Scan for the cell matching the given text and deliver its (X, Y) coordinate at center. 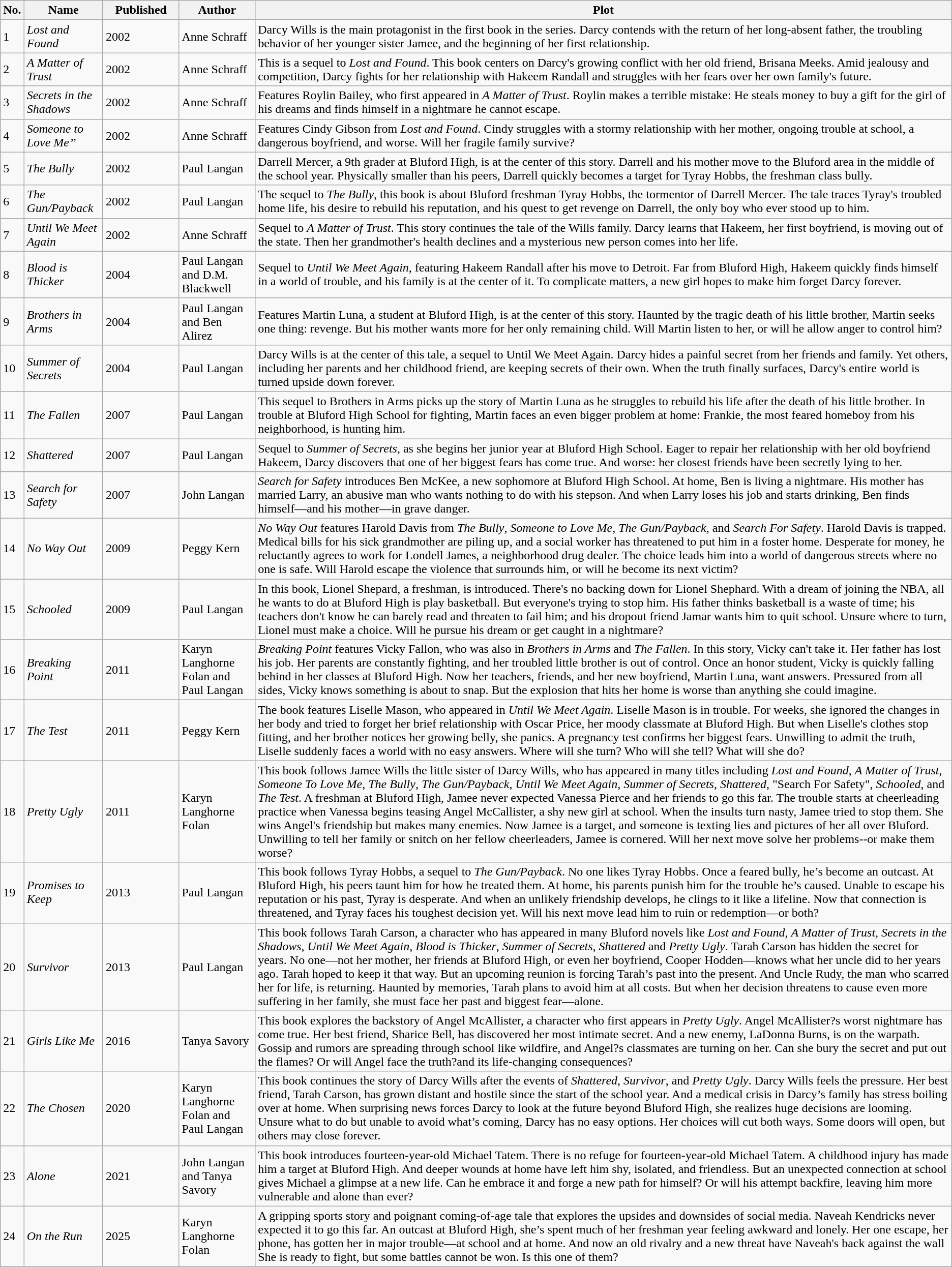
1 (12, 37)
19 (12, 893)
2 (12, 69)
7 (12, 235)
John Langan (217, 495)
4 (12, 135)
Breaking Point (63, 670)
Tanya Savory (217, 1041)
Plot (604, 10)
Until We Meet Again (63, 235)
Summer of Secrets (63, 368)
3 (12, 103)
Secrets in the Shadows (63, 103)
11 (12, 415)
8 (12, 275)
17 (12, 730)
22 (12, 1108)
21 (12, 1041)
On the Run (63, 1236)
Search for Safety (63, 495)
Survivor (63, 967)
2021 (141, 1175)
15 (12, 609)
John Langan and Tanya Savory (217, 1175)
12 (12, 455)
Someone to Love Me’’ (63, 135)
A Matter of Trust (63, 69)
No. (12, 10)
Lost and Found (63, 37)
6 (12, 201)
2016 (141, 1041)
20 (12, 967)
The Gun/Payback (63, 201)
Alone (63, 1175)
2020 (141, 1108)
Name (63, 10)
The Fallen (63, 415)
No Way Out (63, 549)
23 (12, 1175)
The Test (63, 730)
Girls Like Me (63, 1041)
18 (12, 811)
Schooled (63, 609)
13 (12, 495)
9 (12, 321)
The Chosen (63, 1108)
Paul Langan and D.M. Blackwell (217, 275)
Shattered (63, 455)
24 (12, 1236)
The Bully (63, 169)
Blood is Thicker (63, 275)
10 (12, 368)
16 (12, 670)
Paul Langan and Ben Alirez (217, 321)
Pretty Ugly (63, 811)
2025 (141, 1236)
Brothers in Arms (63, 321)
5 (12, 169)
14 (12, 549)
Published (141, 10)
Author (217, 10)
Promises to Keep (63, 893)
